Return the [X, Y] coordinate for the center point of the cell that contains the specified text.  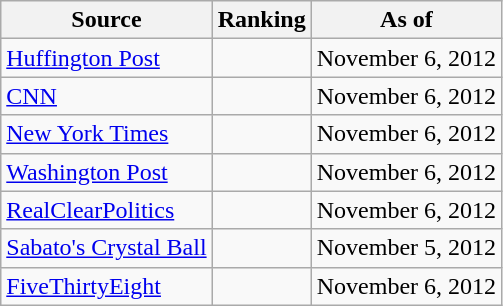
Ranking [262, 20]
Sabato's Crystal Ball [106, 248]
RealClearPolitics [106, 210]
Source [106, 20]
As of [406, 20]
FiveThirtyEight [106, 286]
Huffington Post [106, 58]
Washington Post [106, 172]
New York Times [106, 134]
November 5, 2012 [406, 248]
CNN [106, 96]
